Return the (X, Y) coordinate for the center point of the cell that contains the specified text.  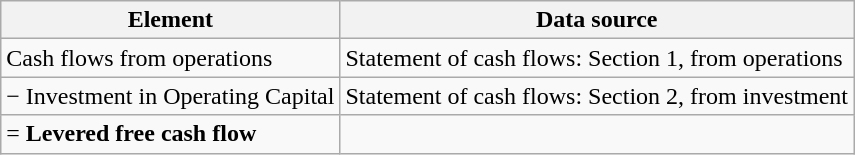
− Investment in Operating Capital (170, 96)
Statement of cash flows: Section 2, from investment (597, 96)
Data source (597, 20)
Cash flows from operations (170, 58)
= Levered free cash flow (170, 134)
Statement of cash flows: Section 1, from operations (597, 58)
Element (170, 20)
